Determine the (X, Y) coordinate at the center of the cell enclosing the given text.  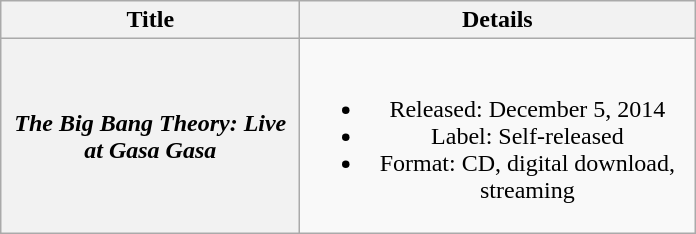
Released: December 5, 2014Label: Self-releasedFormat: CD, digital download, streaming (498, 136)
Title (150, 20)
The Big Bang Theory: Live at Gasa Gasa (150, 136)
Details (498, 20)
